Provide the (X, Y) coordinate of the cell's center where the given text is located.  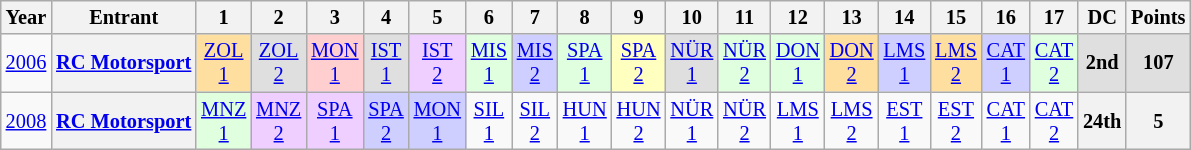
IST1 (386, 63)
Entrant (124, 17)
Points (1158, 17)
16 (1006, 17)
12 (798, 17)
DON2 (852, 63)
3 (334, 17)
2 (278, 17)
DC (1102, 17)
24th (1102, 121)
EST2 (956, 121)
6 (489, 17)
1 (224, 17)
8 (585, 17)
EST1 (905, 121)
2008 (26, 121)
IST2 (438, 63)
DON1 (798, 63)
7 (535, 17)
Year (26, 17)
SIL2 (535, 121)
10 (692, 17)
13 (852, 17)
9 (639, 17)
ZOL2 (278, 63)
ZOL1 (224, 63)
MNZ1 (224, 121)
14 (905, 17)
107 (1158, 63)
HUN2 (639, 121)
15 (956, 17)
MIS1 (489, 63)
HUN1 (585, 121)
2nd (1102, 63)
SIL1 (489, 121)
11 (744, 17)
MNZ2 (278, 121)
4 (386, 17)
17 (1054, 17)
MIS2 (535, 63)
2006 (26, 63)
